For the text-containing cell, return its midpoint in (x, y) coordinate format. 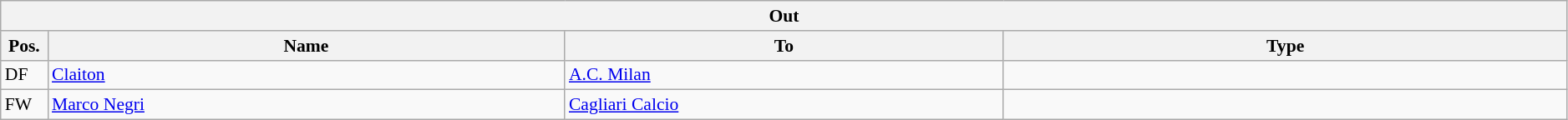
Type (1285, 46)
Marco Negri (306, 105)
Cagliari Calcio (784, 105)
Claiton (306, 75)
A.C. Milan (784, 75)
Pos. (24, 46)
FW (24, 105)
DF (24, 75)
Out (784, 16)
To (784, 46)
Name (306, 46)
